Capture the cell that displays the provided text and extract its (x, y) central coordinate. 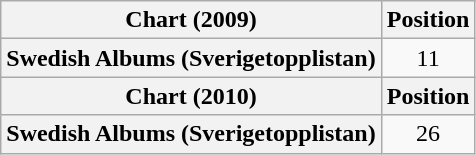
11 (428, 58)
Chart (2010) (191, 96)
Chart (2009) (191, 20)
26 (428, 134)
